Pinpoint the cell where the given text exists, returning its (x, y) midpoint coordinate. 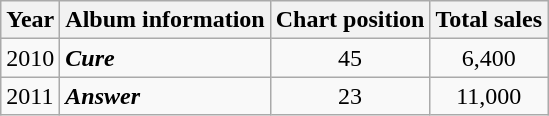
Answer (165, 96)
2010 (30, 58)
6,400 (489, 58)
Total sales (489, 20)
Album information (165, 20)
11,000 (489, 96)
2011 (30, 96)
Chart position (350, 20)
45 (350, 58)
23 (350, 96)
Cure (165, 58)
Year (30, 20)
